Extract the (x, y) coordinate from the center of the cell holding the provided text.  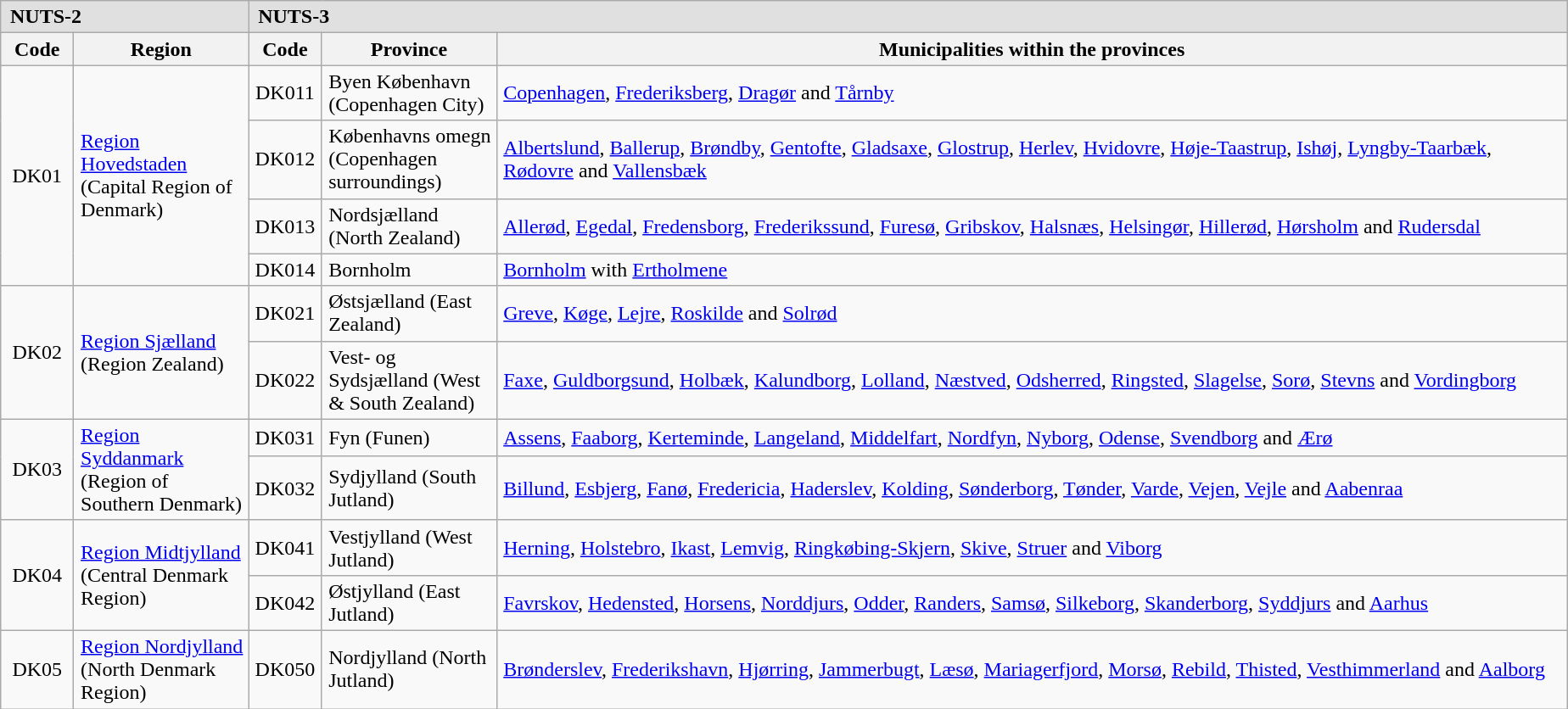
Nordsjælland (North Zealand) (409, 226)
Vestjylland (West Jutland) (409, 548)
Copenhagen, Frederiksberg, Dragør and Tårnby (1032, 93)
DK042 (285, 602)
DK032 (285, 488)
Greve, Køge, Lejre, Roskilde and Solrød (1032, 314)
Region Sjælland (Region Zealand) (161, 353)
NUTS-2 (125, 17)
Vest- og Sydsjælland (West & South Zealand) (409, 380)
DK031 (285, 438)
DK02 (37, 353)
Assens, Faaborg, Kerteminde, Langeland, Middelfart, Nordfyn, Nyborg, Odense, Svendborg and Ærø (1032, 438)
Nordjylland (North Jutland) (409, 669)
Østjylland (East Jutland) (409, 602)
Fyn (Funen) (409, 438)
Favrskov, Hedensted, Horsens, Norddjurs, Odder, Randers, Samsø, Silkeborg, Skanderborg, Syddjurs and Aarhus (1032, 602)
Københavns omegn (Copenhagen surroundings) (409, 159)
DK013 (285, 226)
Province (409, 49)
DK05 (37, 669)
Byen København (Copenhagen City) (409, 93)
Østsjælland (East Zealand) (409, 314)
Municipalities within the provinces (1032, 49)
NUTS-3 (908, 17)
Region Syddanmark (Region of Southern Denmark) (161, 470)
DK022 (285, 380)
Region Nordjylland (North Denmark Region) (161, 669)
DK01 (37, 176)
Sydjylland (South Jutland) (409, 488)
Region (161, 49)
Brønderslev, Frederikshavn, Hjørring, Jammerbugt, Læsø, Mariagerfjord, Morsø, Rebild, Thisted, Vesthimmerland and Aalborg (1032, 669)
DK03 (37, 470)
DK011 (285, 93)
Bornholm with Ertholmene (1032, 270)
DK021 (285, 314)
DK012 (285, 159)
Albertslund, Ballerup, Brøndby, Gentofte, Gladsaxe, Glostrup, Herlev, Hvidovre, Høje-Taastrup, Ishøj, Lyngby-Taarbæk, Rødovre and Vallensbæk (1032, 159)
DK014 (285, 270)
Herning, Holstebro, Ikast, Lemvig, Ringkøbing-Skjern, Skive, Struer and Viborg (1032, 548)
DK04 (37, 575)
Billund, Esbjerg, Fanø, Fredericia, Haderslev, Kolding, Sønderborg, Tønder, Varde, Vejen, Vejle and Aabenraa (1032, 488)
DK050 (285, 669)
Faxe, Guldborgsund, Holbæk, Kalundborg, Lolland, Næstved, Odsherred, Ringsted, Slagelse, Sorø, Stevns and Vordingborg (1032, 380)
Region Midtjylland (Central Denmark Region) (161, 575)
Bornholm (409, 270)
Allerød, Egedal, Fredensborg, Frederikssund, Furesø, Gribskov, Halsnæs, Helsingør, Hillerød, Hørsholm and Rudersdal (1032, 226)
Region Hovedstaden (Capital Region of Denmark) (161, 176)
DK041 (285, 548)
